Search for the cell housing the specified text and yield its (X, Y) center coordinate. 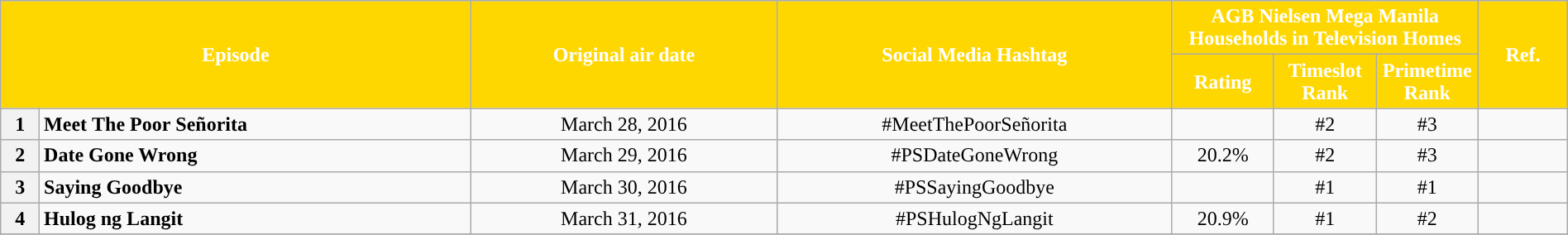
March 30, 2016 (624, 187)
Rating (1223, 81)
March 29, 2016 (624, 156)
Timeslot Rank (1325, 81)
Ref. (1523, 55)
Episode (236, 55)
Date Gone Wrong (256, 156)
Meet The Poor Señorita (256, 124)
AGB Nielsen Mega Manila Households in Television Homes (1325, 28)
#PSDateGoneWrong (974, 156)
March 31, 2016 (624, 218)
3 (20, 187)
Original air date (624, 55)
20.2% (1223, 156)
#PSHulogNgLangit (974, 218)
20.9% (1223, 218)
Saying Goodbye (256, 187)
1 (20, 124)
2 (20, 156)
#MeetThePoorSeñorita (974, 124)
Hulog ng Langit (256, 218)
#PSSayingGoodbye (974, 187)
4 (20, 218)
Primetime Rank (1427, 81)
March 28, 2016 (624, 124)
Social Media Hashtag (974, 55)
